Detect which cell encompasses the target text, then output its (x, y) center coordinate. 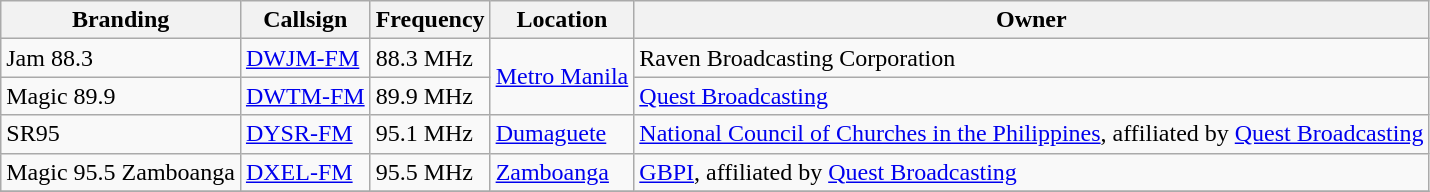
89.9 MHz (430, 96)
Zamboanga (562, 172)
GBPI, affiliated by Quest Broadcasting (1032, 172)
DWJM-FM (305, 58)
Magic 95.5 Zamboanga (121, 172)
Metro Manila (562, 77)
Frequency (430, 20)
Quest Broadcasting (1032, 96)
Dumaguete (562, 134)
95.1 MHz (430, 134)
Raven Broadcasting Corporation (1032, 58)
Location (562, 20)
88.3 MHz (430, 58)
SR95 (121, 134)
Jam 88.3 (121, 58)
Owner (1032, 20)
Magic 89.9 (121, 96)
Branding (121, 20)
National Council of Churches in the Philippines, affiliated by Quest Broadcasting (1032, 134)
95.5 MHz (430, 172)
Callsign (305, 20)
DWTM-FM (305, 96)
DYSR-FM (305, 134)
DXEL-FM (305, 172)
